Return (X, Y) of the center of cell containing provided text 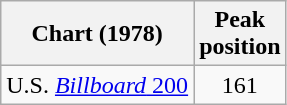
Peakposition (240, 34)
U.S. Billboard 200 (98, 85)
161 (240, 85)
Chart (1978) (98, 34)
